For the text-containing cell, return its midpoint in (X, Y) coordinate format. 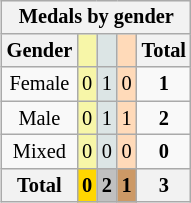
3 (164, 185)
Medals by gender (96, 17)
Female (40, 84)
Gender (40, 51)
Mixed (40, 152)
Male (40, 118)
